For the text-containing cell, return its midpoint in [x, y] coordinate format. 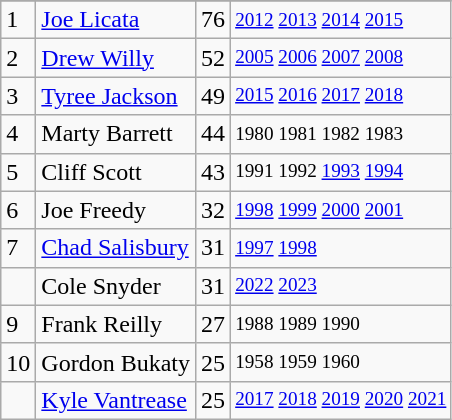
Gordon Bukaty [116, 362]
Joe Freedy [116, 210]
1988 1989 1990 [341, 324]
32 [214, 210]
5 [18, 172]
1 [18, 20]
1998 1999 2000 2001 [341, 210]
76 [214, 20]
43 [214, 172]
9 [18, 324]
Drew Willy [116, 58]
4 [18, 134]
10 [18, 362]
27 [214, 324]
1980 1981 1982 1983 [341, 134]
Kyle Vantrease [116, 400]
1997 1998 [341, 248]
Marty Barrett [116, 134]
2022 2023 [341, 286]
6 [18, 210]
7 [18, 248]
1991 1992 1993 1994 [341, 172]
Cliff Scott [116, 172]
2005 2006 2007 2008 [341, 58]
1958 1959 1960 [341, 362]
Tyree Jackson [116, 96]
3 [18, 96]
49 [214, 96]
2 [18, 58]
Joe Licata [116, 20]
Chad Salisbury [116, 248]
2012 2013 2014 2015 [341, 20]
2017 2018 2019 2020 2021 [341, 400]
44 [214, 134]
Cole Snyder [116, 286]
Frank Reilly [116, 324]
2015 2016 2017 2018 [341, 96]
52 [214, 58]
